Scan for the cell matching the given text and deliver its [x, y] coordinate at center. 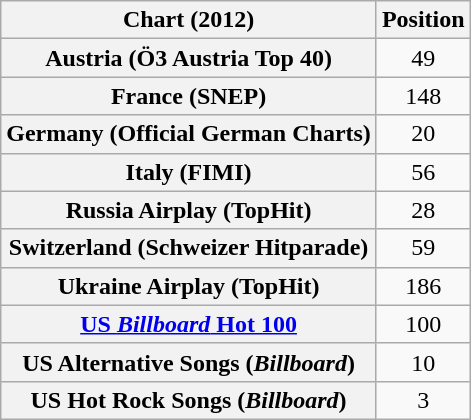
59 [423, 248]
28 [423, 210]
Chart (2012) [189, 20]
US Alternative Songs (Billboard) [189, 362]
Ukraine Airplay (TopHit) [189, 286]
Switzerland (Schweizer Hitparade) [189, 248]
148 [423, 96]
US Billboard Hot 100 [189, 324]
49 [423, 58]
20 [423, 134]
Austria (Ö3 Austria Top 40) [189, 58]
Russia Airplay (TopHit) [189, 210]
56 [423, 172]
US Hot Rock Songs (Billboard) [189, 400]
Position [423, 20]
186 [423, 286]
100 [423, 324]
France (SNEP) [189, 96]
Germany (Official German Charts) [189, 134]
3 [423, 400]
Italy (FIMI) [189, 172]
10 [423, 362]
